Pinpoint the cell where the given text exists, returning its [x, y] midpoint coordinate. 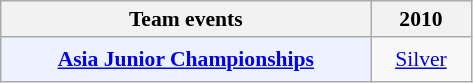
2010 [421, 19]
Asia Junior Championships [186, 60]
Silver [421, 60]
Team events [186, 19]
